Scan for the cell matching the given text and deliver its (x, y) coordinate at center. 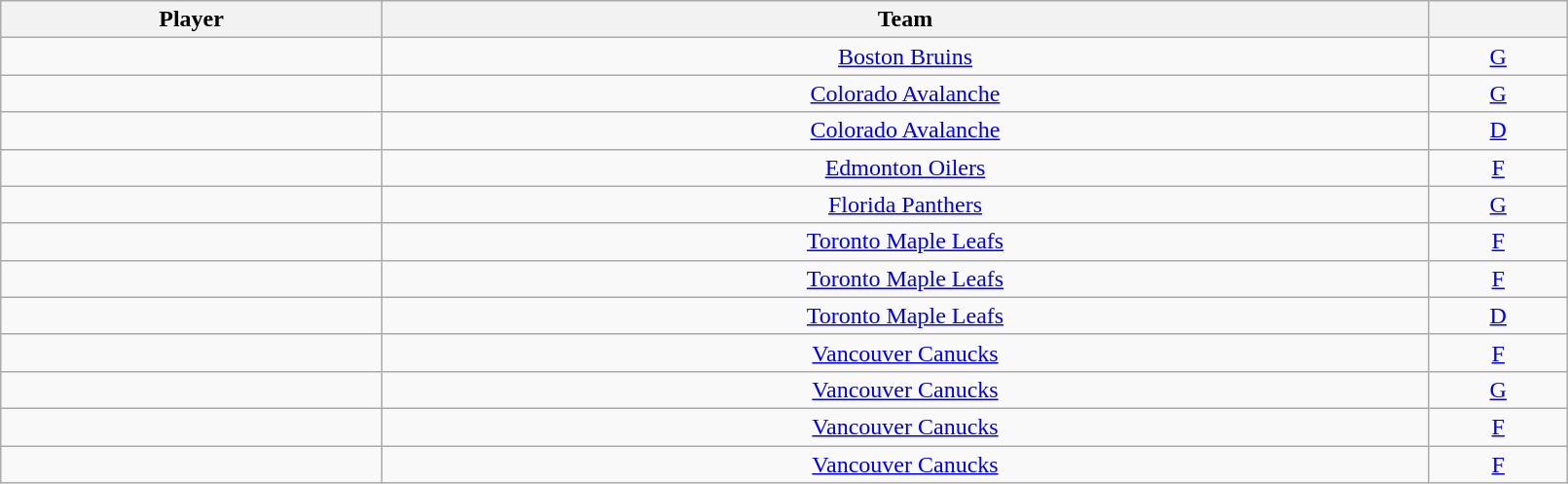
Team (905, 19)
Boston Bruins (905, 56)
Player (192, 19)
Florida Panthers (905, 205)
Edmonton Oilers (905, 168)
